Return (x, y) of the center of cell containing provided text 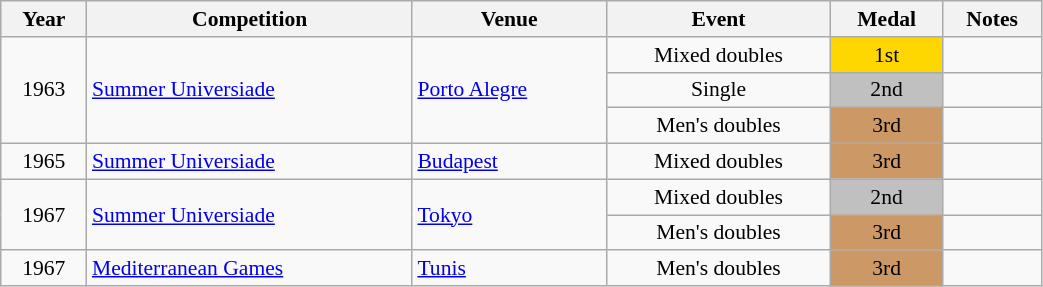
Tunis (509, 269)
Budapest (509, 162)
Competition (250, 19)
Single (718, 90)
Tokyo (509, 214)
1st (886, 55)
1963 (44, 90)
Notes (992, 19)
Venue (509, 19)
Medal (886, 19)
1965 (44, 162)
Mediterranean Games (250, 269)
Year (44, 19)
Porto Alegre (509, 90)
Event (718, 19)
